Provide the [x, y] coordinate of the cell's center where the given text is located.  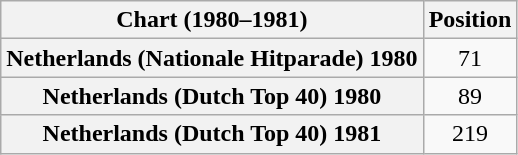
Chart (1980–1981) [212, 20]
89 [470, 96]
Netherlands (Dutch Top 40) 1981 [212, 134]
71 [470, 58]
Position [470, 20]
219 [470, 134]
Netherlands (Nationale Hitparade) 1980 [212, 58]
Netherlands (Dutch Top 40) 1980 [212, 96]
